For the text-containing cell, return its midpoint in [x, y] coordinate format. 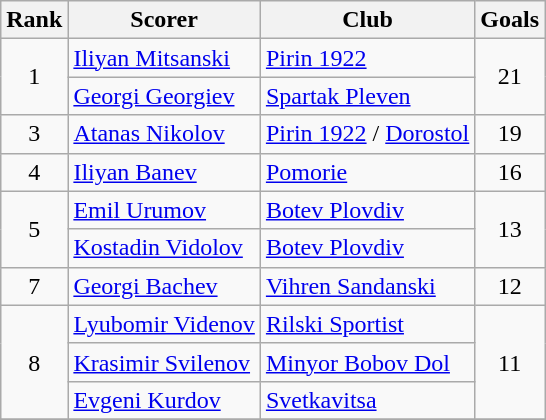
11 [510, 362]
Iliyan Banev [164, 172]
Kostadin Vidolov [164, 248]
3 [34, 134]
5 [34, 229]
Krasimir Svilenov [164, 362]
Vihren Sandanski [367, 286]
Pirin 1922 / Dorostol [367, 134]
8 [34, 362]
Spartak Pleven [367, 96]
Georgi Georgiev [164, 96]
Atanas Nikolov [164, 134]
Emil Urumov [164, 210]
13 [510, 229]
19 [510, 134]
Scorer [164, 20]
7 [34, 286]
Evgeni Kurdov [164, 400]
Pirin 1922 [367, 58]
Georgi Bachev [164, 286]
Svetkavitsa [367, 400]
12 [510, 286]
4 [34, 172]
Goals [510, 20]
16 [510, 172]
Pomorie [367, 172]
Rank [34, 20]
Lyubomir Videnov [164, 324]
Minyor Bobov Dol [367, 362]
Iliyan Mitsanski [164, 58]
1 [34, 77]
Club [367, 20]
21 [510, 77]
Rilski Sportist [367, 324]
